Locate the cell with the specified text and output its [X, Y] center coordinate. 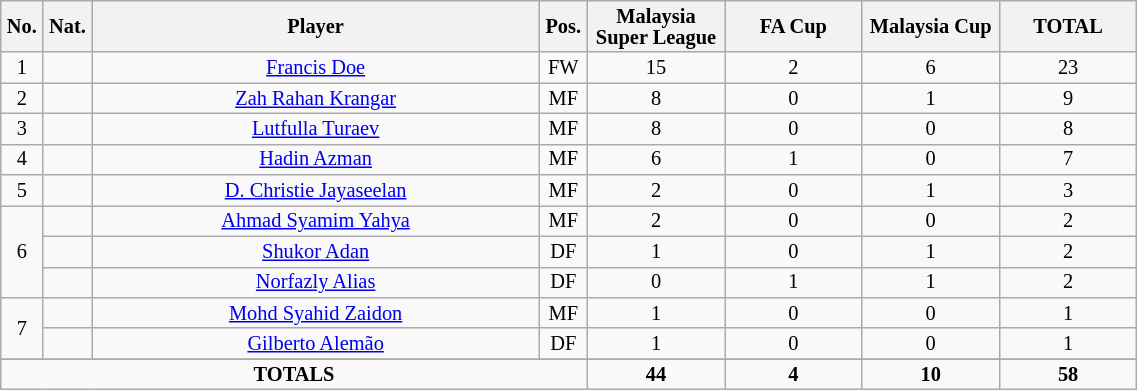
Malaysia Cup [930, 26]
Mohd Syahid Zaidon [316, 312]
No. [22, 26]
44 [656, 374]
10 [930, 374]
15 [656, 68]
TOTALS [294, 374]
5 [22, 190]
FW [563, 68]
Player [316, 26]
Pos. [563, 26]
Norfazly Alias [316, 282]
58 [1068, 374]
Francis Doe [316, 68]
9 [1068, 98]
Hadin Azman [316, 160]
Gilberto Alemão [316, 344]
Lutfulla Turaev [316, 128]
Shukor Adan [316, 252]
Nat. [68, 26]
23 [1068, 68]
D. Christie Jayaseelan [316, 190]
Zah Rahan Krangar [316, 98]
TOTAL [1068, 26]
FA Cup [794, 26]
Malaysia Super League [656, 26]
Ahmad Syamim Yahya [316, 220]
